Provide the [X, Y] coordinate of the cell's center where the given text is located.  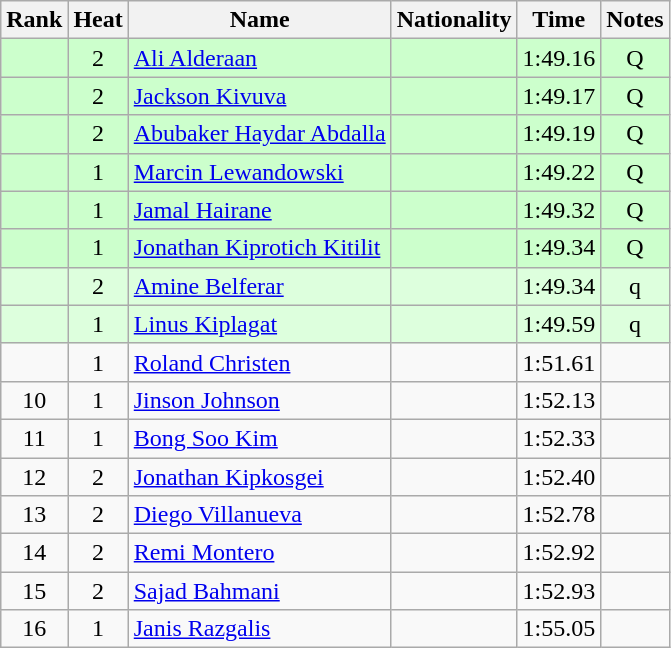
13 [34, 515]
1:52.13 [559, 400]
15 [34, 591]
1:52.33 [559, 438]
1:52.92 [559, 553]
Time [559, 20]
1:49.16 [559, 58]
1:49.17 [559, 96]
Heat [98, 20]
Nationality [454, 20]
Diego Villanueva [260, 515]
1:52.78 [559, 515]
Jinson Johnson [260, 400]
Jonathan Kipkosgei [260, 477]
Name [260, 20]
Notes [635, 20]
14 [34, 553]
1:49.32 [559, 210]
1:49.22 [559, 172]
1:55.05 [559, 629]
Amine Belferar [260, 286]
1:51.61 [559, 362]
Linus Kiplagat [260, 324]
12 [34, 477]
Sajad Bahmani [260, 591]
Janis Razgalis [260, 629]
Rank [34, 20]
Bong Soo Kim [260, 438]
Remi Montero [260, 553]
1:52.40 [559, 477]
1:49.19 [559, 134]
Jonathan Kiprotich Kitilit [260, 248]
Abubaker Haydar Abdalla [260, 134]
1:49.59 [559, 324]
Roland Christen [260, 362]
10 [34, 400]
Jackson Kivuva [260, 96]
16 [34, 629]
Jamal Hairane [260, 210]
1:52.93 [559, 591]
Ali Alderaan [260, 58]
11 [34, 438]
Marcin Lewandowski [260, 172]
